Capture the cell that displays the provided text and extract its (X, Y) central coordinate. 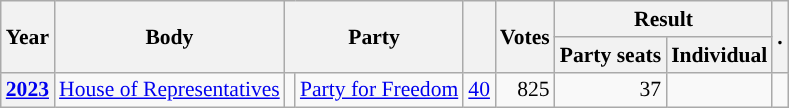
Result (664, 19)
Party seats (610, 55)
Party (374, 36)
Votes (525, 36)
Party for Freedom (379, 90)
. (780, 36)
Individual (719, 55)
825 (525, 90)
40 (479, 90)
37 (610, 90)
Year (28, 36)
House of Representatives (170, 90)
2023 (28, 90)
Body (170, 36)
